Extract the (x, y) coordinate from the center of the cell holding the provided text.  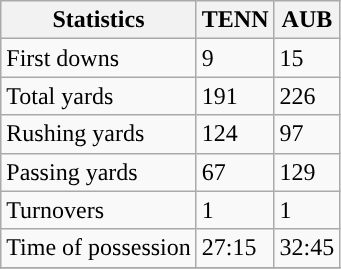
Statistics (99, 20)
191 (235, 96)
97 (307, 134)
Rushing yards (99, 134)
First downs (99, 58)
226 (307, 96)
Turnovers (99, 210)
Passing yards (99, 172)
AUB (307, 20)
Total yards (99, 96)
32:45 (307, 248)
129 (307, 172)
124 (235, 134)
15 (307, 58)
Time of possession (99, 248)
27:15 (235, 248)
9 (235, 58)
TENN (235, 20)
67 (235, 172)
